Return the [x, y] coordinate for the center point of the cell that contains the specified text.  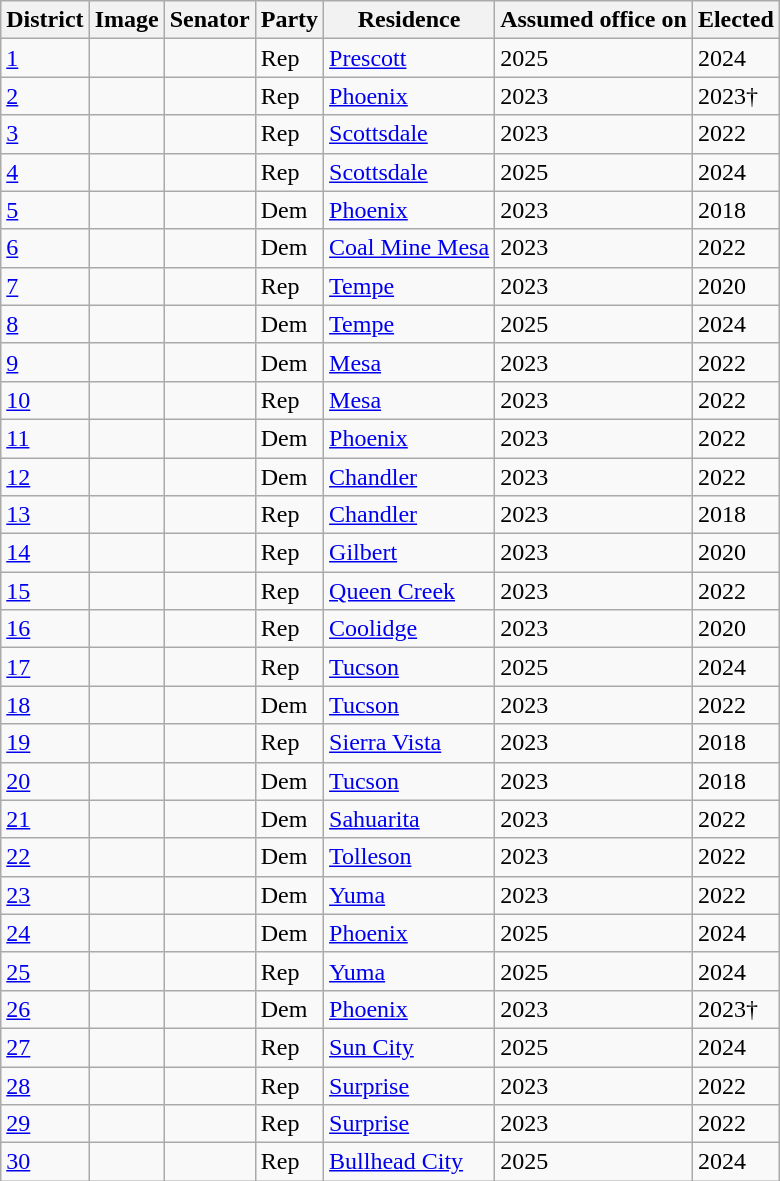
19 [45, 743]
Queen Creek [410, 591]
18 [45, 705]
Elected [736, 20]
Image [126, 20]
Coolidge [410, 629]
12 [45, 477]
1 [45, 58]
7 [45, 286]
Bullhead City [410, 1162]
26 [45, 1009]
Sun City [410, 1047]
22 [45, 857]
17 [45, 667]
6 [45, 248]
5 [45, 210]
Senator [210, 20]
8 [45, 324]
9 [45, 362]
Prescott [410, 58]
Party [289, 20]
21 [45, 819]
Sierra Vista [410, 743]
20 [45, 781]
Gilbert [410, 553]
25 [45, 971]
30 [45, 1162]
27 [45, 1047]
District [45, 20]
4 [45, 172]
24 [45, 933]
10 [45, 400]
29 [45, 1124]
11 [45, 438]
Tolleson [410, 857]
Sahuarita [410, 819]
14 [45, 553]
15 [45, 591]
3 [45, 134]
16 [45, 629]
13 [45, 515]
Residence [410, 20]
23 [45, 895]
2 [45, 96]
Coal Mine Mesa [410, 248]
28 [45, 1085]
Assumed office on [594, 20]
